Pinpoint the cell where the given text exists, returning its [X, Y] midpoint coordinate. 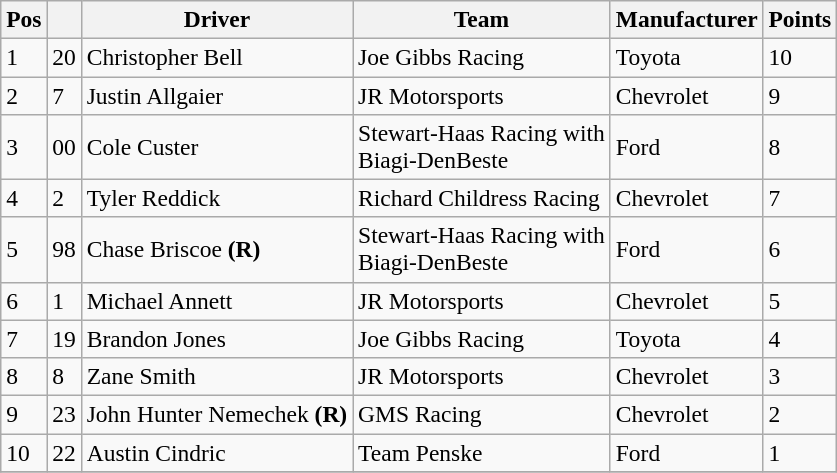
Michael Annett [216, 301]
Brandon Jones [216, 339]
Team [482, 19]
Pos [24, 19]
Manufacturer [686, 19]
Christopher Bell [216, 57]
Austin Cindric [216, 452]
Chase Briscoe (R) [216, 250]
Points [800, 19]
Cole Custer [216, 146]
19 [64, 339]
Driver [216, 19]
23 [64, 414]
20 [64, 57]
John Hunter Nemechek (R) [216, 414]
Zane Smith [216, 376]
22 [64, 452]
Justin Allgaier [216, 95]
Richard Childress Racing [482, 198]
98 [64, 250]
GMS Racing [482, 414]
00 [64, 146]
Team Penske [482, 452]
Tyler Reddick [216, 198]
